Detect which cell encompasses the target text, then output its [x, y] center coordinate. 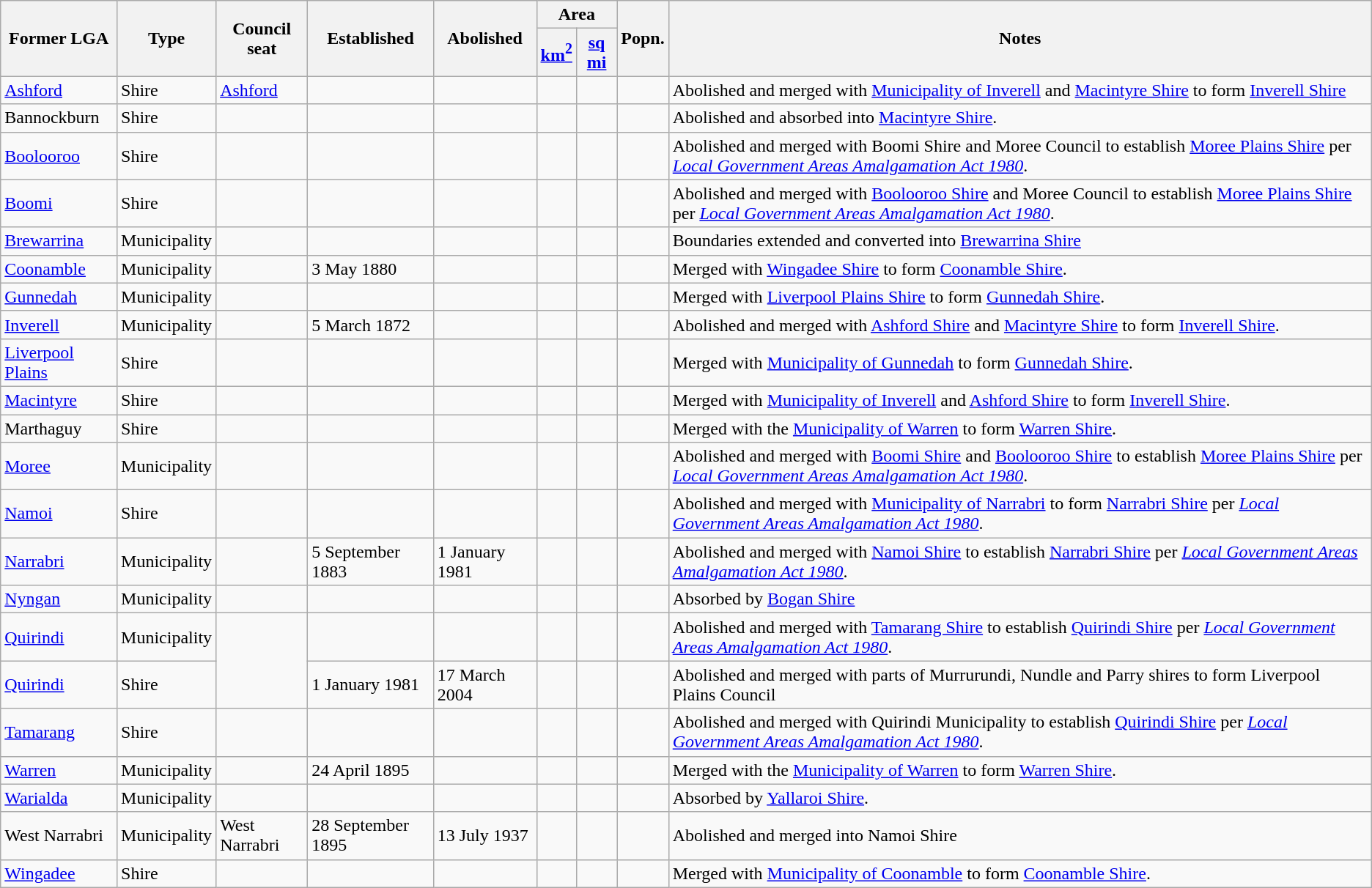
Merged with Municipality of Inverell and Ashford Shire to form Inverell Shire. [1020, 400]
Boomi [59, 204]
Macintyre [59, 400]
Nyngan [59, 599]
Abolished and merged with Boolooroo Shire and Moree Council to establish Moree Plains Shire per Local Government Areas Amalgamation Act 1980. [1020, 204]
Former LGA [59, 38]
28 September 1895 [371, 835]
Tamarang [59, 733]
Wingadee [59, 873]
17 March 2004 [485, 684]
Absorbed by Yallaroi Shire. [1020, 798]
13 July 1937 [485, 835]
Brewarrina [59, 241]
Coonamble [59, 269]
Popn. [643, 38]
Abolished and merged with Boomi Shire and Moree Council to establish Moree Plains Shire per Local Government Areas Amalgamation Act 1980. [1020, 155]
Abolished and merged with Ashford Shire and Macintyre Shire to form Inverell Shire. [1020, 325]
Moree [59, 466]
Gunnedah [59, 297]
24 April 1895 [371, 770]
sq mi [597, 53]
Liverpool Plains [59, 362]
Namoi [59, 514]
km2 [556, 53]
Notes [1020, 38]
Absorbed by Bogan Shire [1020, 599]
Abolished and merged with Namoi Shire to establish Narrabri Shire per Local Government Areas Amalgamation Act 1980. [1020, 561]
Merged with Municipality of Gunnedah to form Gunnedah Shire. [1020, 362]
Councilseat [262, 38]
Type [167, 38]
Abolished and absorbed into Macintyre Shire. [1020, 118]
Abolished and merged with parts of Murrurundi, Nundle and Parry shires to form Liverpool Plains Council [1020, 684]
Abolished and merged with Tamarang Shire to establish Quirindi Shire per Local Government Areas Amalgamation Act 1980. [1020, 637]
Established [371, 38]
Merged with Wingadee Shire to form Coonamble Shire. [1020, 269]
Inverell [59, 325]
5 September 1883 [371, 561]
Abolished and merged with Municipality of Inverell and Macintyre Shire to form Inverell Shire [1020, 90]
Abolished and merged with Boomi Shire and Boolooroo Shire to establish Moree Plains Shire per Local Government Areas Amalgamation Act 1980. [1020, 466]
Marthaguy [59, 429]
Abolished and merged into Namoi Shire [1020, 835]
Abolished and merged with Quirindi Municipality to establish Quirindi Shire per Local Government Areas Amalgamation Act 1980. [1020, 733]
Abolished [485, 38]
Narrabri [59, 561]
Merged with Municipality of Coonamble to form Coonamble Shire. [1020, 873]
Warialda [59, 798]
Area [577, 15]
3 May 1880 [371, 269]
Bannockburn [59, 118]
Boundaries extended and converted into Brewarrina Shire [1020, 241]
Merged with Liverpool Plains Shire to form Gunnedah Shire. [1020, 297]
Boolooroo [59, 155]
Warren [59, 770]
5 March 1872 [371, 325]
Abolished and merged with Municipality of Narrabri to form Narrabri Shire per Local Government Areas Amalgamation Act 1980. [1020, 514]
